Extract the [x, y] coordinate from the center of the cell holding the provided text.  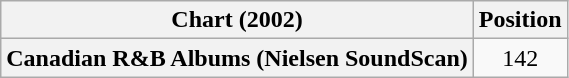
Chart (2002) [238, 20]
142 [520, 58]
Canadian R&B Albums (Nielsen SoundScan) [238, 58]
Position [520, 20]
